Provide the (X, Y) coordinate of the cell's center where the given text is located.  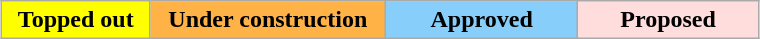
Topped out (76, 20)
Approved (482, 20)
Proposed (668, 20)
Under construction (268, 20)
